Return (x, y) of the center of cell containing provided text 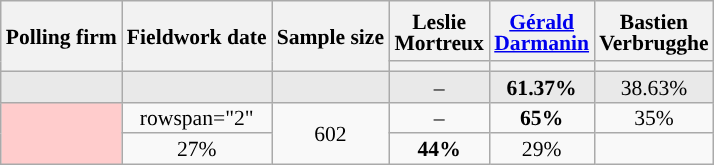
Bastien Verbrugghe (654, 31)
27% (197, 150)
35% (654, 118)
38.63% (654, 86)
Fieldwork date (197, 36)
Gérald Darmanin (542, 31)
Leslie Mortreux (439, 31)
rowspan="2" (197, 118)
29% (542, 150)
61.37% (542, 86)
Sample size (330, 36)
602 (330, 133)
44% (439, 150)
65% (542, 118)
Polling firm (62, 36)
